Provide the [x, y] coordinate of the cell's center where the given text is located.  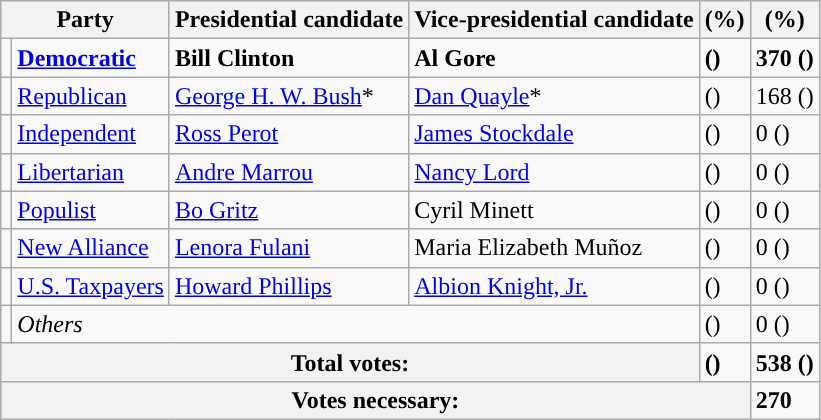
538 () [784, 362]
Republican [91, 96]
Andre Marrou [288, 172]
Maria Elizabeth Muñoz [554, 248]
Cyril Minett [554, 210]
168 () [784, 96]
Democratic [91, 58]
Albion Knight, Jr. [554, 286]
Votes necessary: [376, 400]
Independent [91, 134]
New Alliance [91, 248]
Nancy Lord [554, 172]
Total votes: [350, 362]
Presidential candidate [288, 20]
270 [784, 400]
U.S. Taxpayers [91, 286]
Ross Perot [288, 134]
Howard Phillips [288, 286]
Lenora Fulani [288, 248]
Bill Clinton [288, 58]
Others [356, 324]
Vice-presidential candidate [554, 20]
James Stockdale [554, 134]
Party [86, 20]
Libertarian [91, 172]
Dan Quayle* [554, 96]
370 () [784, 58]
Bo Gritz [288, 210]
Populist [91, 210]
George H. W. Bush* [288, 96]
Al Gore [554, 58]
